Output the (X, Y) coordinate of the center of the cell containing the given text.  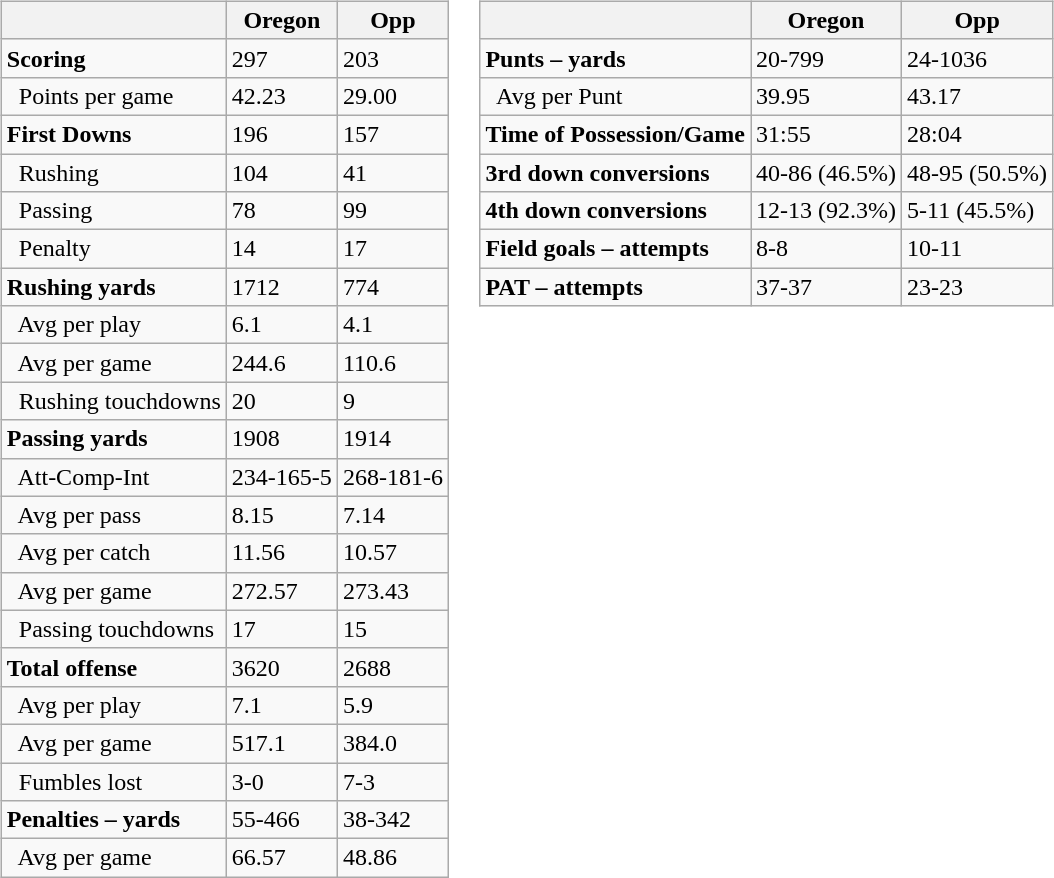
Time of Possession/Game (616, 134)
Scoring (114, 58)
203 (392, 58)
517.1 (282, 743)
38-342 (392, 820)
40-86 (46.5%) (826, 173)
Att-Comp-Int (114, 477)
42.23 (282, 96)
39.95 (826, 96)
28:04 (978, 134)
3rd down conversions (616, 173)
Field goals – attempts (616, 249)
244.6 (282, 363)
Total offense (114, 667)
272.57 (282, 591)
Passing yards (114, 439)
48.86 (392, 858)
4.1 (392, 325)
384.0 (392, 743)
66.57 (282, 858)
43.17 (978, 96)
Avg per pass (114, 515)
Passing touchdowns (114, 629)
Penalty (114, 249)
Punts – yards (616, 58)
5.9 (392, 705)
12-13 (92.3%) (826, 211)
7.14 (392, 515)
Points per game (114, 96)
774 (392, 287)
8-8 (826, 249)
1914 (392, 439)
Rushing (114, 173)
Rushing yards (114, 287)
Rushing touchdowns (114, 401)
7.1 (282, 705)
20-799 (826, 58)
First Downs (114, 134)
110.6 (392, 363)
8.15 (282, 515)
23-23 (978, 287)
Avg per Punt (616, 96)
196 (282, 134)
29.00 (392, 96)
5-11 (45.5%) (978, 211)
104 (282, 173)
4th down conversions (616, 211)
10.57 (392, 553)
3620 (282, 667)
31:55 (826, 134)
6.1 (282, 325)
157 (392, 134)
2688 (392, 667)
7-3 (392, 781)
Avg per catch (114, 553)
48-95 (50.5%) (978, 173)
234-165-5 (282, 477)
273.43 (392, 591)
37-37 (826, 287)
41 (392, 173)
3-0 (282, 781)
9 (392, 401)
20 (282, 401)
55-466 (282, 820)
PAT – attempts (616, 287)
14 (282, 249)
1908 (282, 439)
Fumbles lost (114, 781)
78 (282, 211)
268-181-6 (392, 477)
1712 (282, 287)
11.56 (282, 553)
297 (282, 58)
Penalties – yards (114, 820)
10-11 (978, 249)
24-1036 (978, 58)
15 (392, 629)
Passing (114, 211)
99 (392, 211)
